Identify which cell holds the provided text, then report its (x, y) central coordinate. 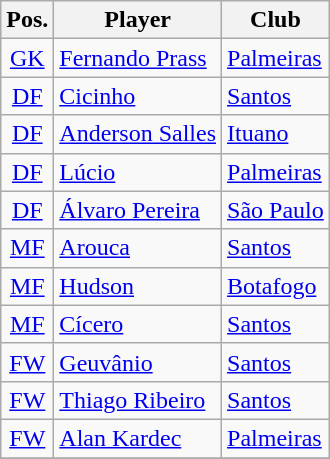
Anderson Salles (138, 134)
Fernando Prass (138, 58)
São Paulo (276, 210)
Ituano (276, 134)
Cícero (138, 324)
Alan Kardec (138, 438)
Hudson (138, 286)
Cicinho (138, 96)
GK (28, 58)
Arouca (138, 248)
Geuvânio (138, 362)
Pos. (28, 20)
Club (276, 20)
Lúcio (138, 172)
Álvaro Pereira (138, 210)
Thiago Ribeiro (138, 400)
Botafogo (276, 286)
Player (138, 20)
